Locate the cell with the specified text and output its (X, Y) center coordinate. 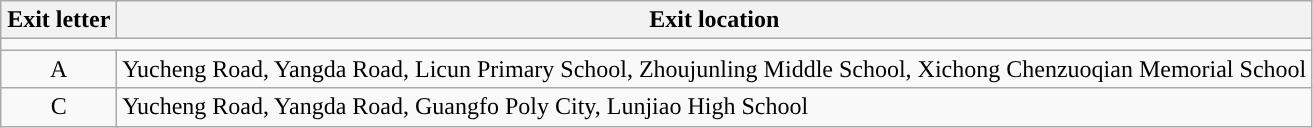
Yucheng Road, Yangda Road, Guangfo Poly City, Lunjiao High School (714, 107)
Exit letter (59, 20)
Yucheng Road, Yangda Road, Licun Primary School, Zhoujunling Middle School, Xichong Chenzuoqian Memorial School (714, 69)
Exit location (714, 20)
A (59, 69)
C (59, 107)
